Return [X, Y] of the center of cell containing provided text 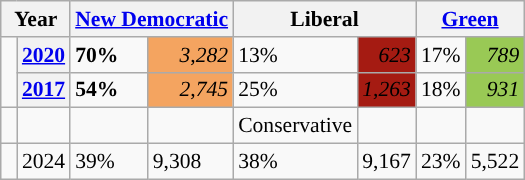
1,263 [386, 90]
2017 [44, 90]
54% [109, 90]
25% [295, 90]
789 [496, 55]
Conservative [295, 126]
18% [441, 90]
3,282 [190, 55]
13% [295, 55]
623 [386, 55]
Liberal [324, 19]
70% [109, 55]
9,167 [386, 162]
9,308 [190, 162]
931 [496, 90]
17% [441, 55]
2024 [44, 162]
39% [109, 162]
38% [295, 162]
23% [441, 162]
5,522 [496, 162]
New Democratic [152, 19]
2,745 [190, 90]
Green [470, 19]
Year [36, 19]
2020 [44, 55]
